Identify which cell holds the provided text, then report its (x, y) central coordinate. 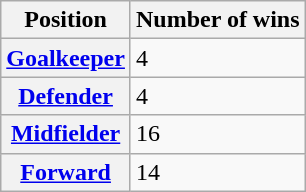
Number of wins (218, 20)
Forward (66, 172)
Midfielder (66, 134)
Defender (66, 96)
Position (66, 20)
16 (218, 134)
14 (218, 172)
Goalkeeper (66, 58)
